For the text-containing cell, return its midpoint in [x, y] coordinate format. 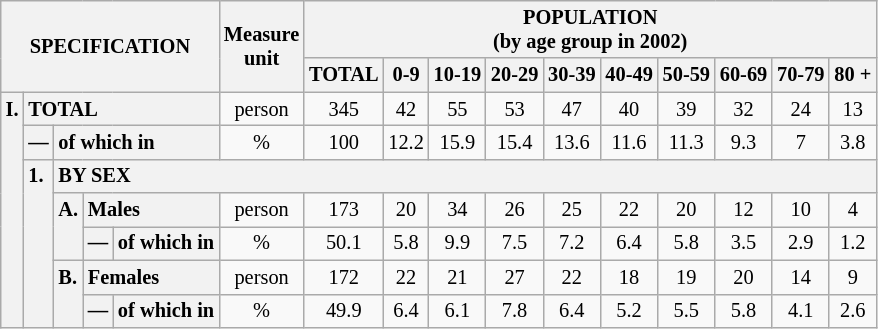
3.8 [852, 142]
49.9 [344, 311]
I. [12, 210]
Males [151, 210]
Females [151, 277]
10-19 [458, 75]
POPULATION (by age group in 2002) [590, 29]
5.2 [628, 311]
20-29 [514, 75]
7.5 [514, 243]
13 [852, 109]
172 [344, 277]
A. [68, 226]
32 [744, 109]
12 [744, 210]
55 [458, 109]
SPECIFICATION [110, 46]
1.2 [852, 243]
60-69 [744, 75]
9.3 [744, 142]
34 [458, 210]
15.4 [514, 142]
24 [800, 109]
11.6 [628, 142]
39 [686, 109]
47 [572, 109]
15.9 [458, 142]
40 [628, 109]
13.6 [572, 142]
18 [628, 277]
0-9 [406, 75]
1. [38, 243]
BY SEX [466, 176]
7.2 [572, 243]
7.8 [514, 311]
4.1 [800, 311]
B. [68, 294]
10 [800, 210]
173 [344, 210]
50.1 [344, 243]
40-49 [628, 75]
6.1 [458, 311]
3.5 [744, 243]
9.9 [458, 243]
14 [800, 277]
19 [686, 277]
7 [800, 142]
2.6 [852, 311]
25 [572, 210]
21 [458, 277]
345 [344, 109]
11.3 [686, 142]
80 + [852, 75]
5.5 [686, 311]
2.9 [800, 243]
27 [514, 277]
50-59 [686, 75]
12.2 [406, 142]
70-79 [800, 75]
9 [852, 277]
30-39 [572, 75]
100 [344, 142]
Measure unit [262, 46]
42 [406, 109]
4 [852, 210]
53 [514, 109]
26 [514, 210]
